Locate the cell with the specified text and output its [X, Y] center coordinate. 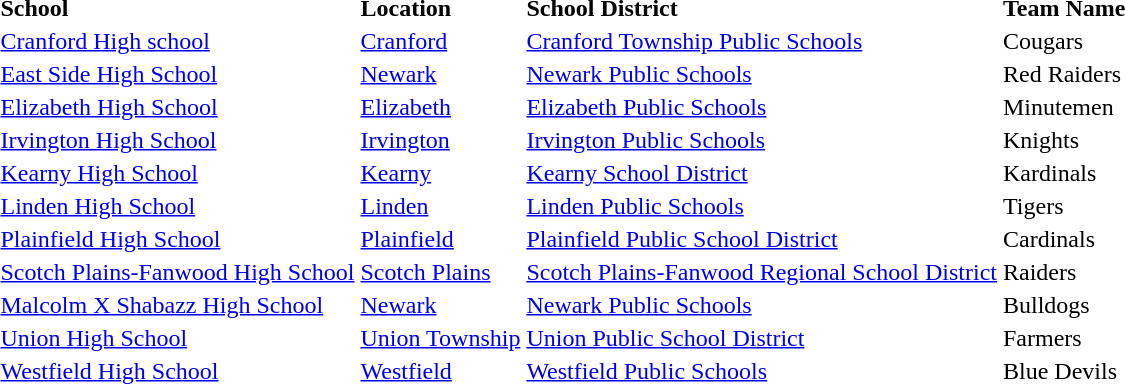
Irvington [440, 140]
Union Township [440, 338]
Elizabeth Public Schools [762, 107]
Plainfield Public School District [762, 239]
Kearny [440, 173]
Scotch Plains-Fanwood Regional School District [762, 272]
Scotch Plains [440, 272]
Cranford Township Public Schools [762, 41]
Cranford [440, 41]
Union Public School District [762, 338]
Linden [440, 206]
Irvington Public Schools [762, 140]
Elizabeth [440, 107]
Kearny School District [762, 173]
Linden Public Schools [762, 206]
Plainfield [440, 239]
